Detect which cell encompasses the target text, then output its (x, y) center coordinate. 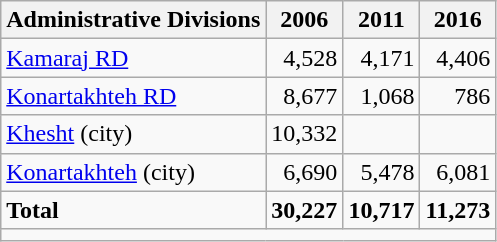
2006 (304, 20)
Konartakhteh (city) (134, 172)
Kamaraj RD (134, 58)
1,068 (382, 96)
10,332 (304, 134)
4,171 (382, 58)
Administrative Divisions (134, 20)
4,406 (458, 58)
Konartakhteh RD (134, 96)
Total (134, 210)
5,478 (382, 172)
Khesht (city) (134, 134)
30,227 (304, 210)
2016 (458, 20)
786 (458, 96)
4,528 (304, 58)
6,081 (458, 172)
6,690 (304, 172)
10,717 (382, 210)
2011 (382, 20)
8,677 (304, 96)
11,273 (458, 210)
